Extract the [X, Y] coordinate from the center of the cell holding the provided text.  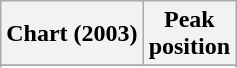
Peak position [189, 34]
Chart (2003) [72, 34]
